From the cell containing the given text, extract its center point as [X, Y] coordinate. 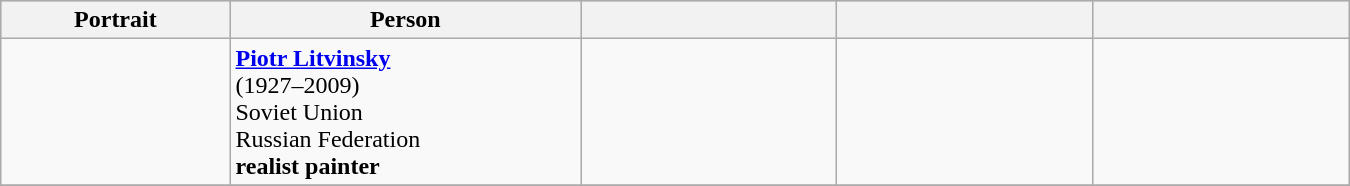
Portrait [116, 20]
Piotr Litvinsky (1927–2009)Soviet UnionRussian Federationrealist painter [406, 112]
Person [406, 20]
